Capture the cell that displays the provided text and extract its (x, y) central coordinate. 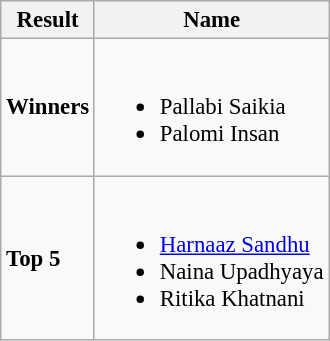
Name (211, 20)
Harnaaz SandhuNaina UpadhyayaRitika Khatnani (211, 258)
Winners (48, 108)
Top 5 (48, 258)
Result (48, 20)
Pallabi SaikiaPalomi Insan (211, 108)
